Determine the [x, y] coordinate at the center of the cell enclosing the given text.  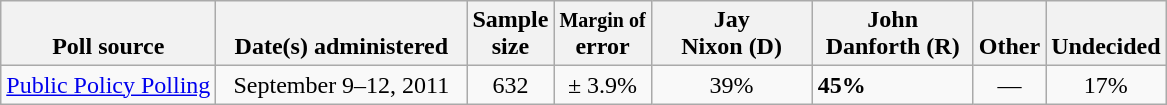
± 3.9% [602, 85]
45% [892, 85]
Public Policy Polling [108, 85]
632 [510, 85]
Date(s) administered [342, 34]
JohnDanforth (R) [892, 34]
Margin oferror [602, 34]
September 9–12, 2011 [342, 85]
Poll source [108, 34]
— [1009, 85]
17% [1106, 85]
39% [732, 85]
JayNixon (D) [732, 34]
Undecided [1106, 34]
Samplesize [510, 34]
Other [1009, 34]
